For the text-containing cell, return its midpoint in [x, y] coordinate format. 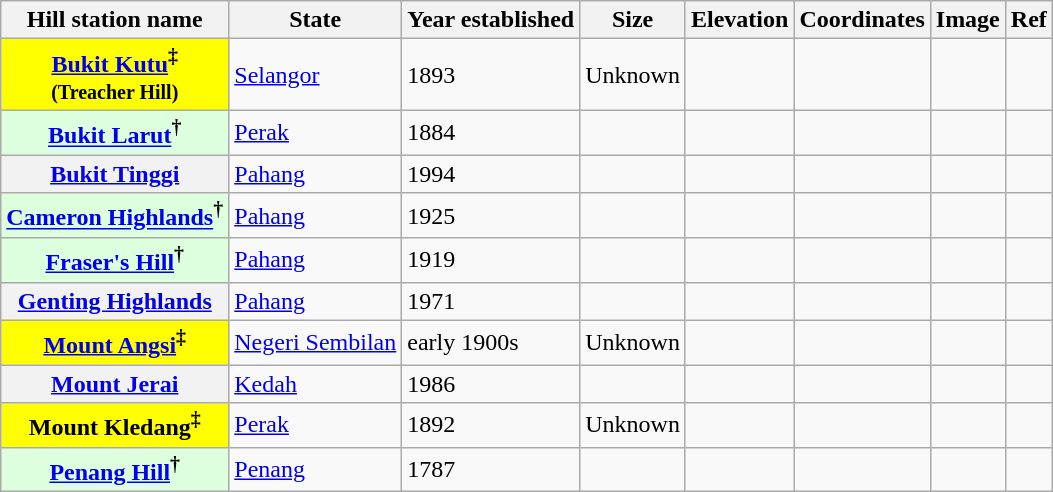
Penang Hill† [115, 470]
1919 [491, 260]
1971 [491, 301]
State [316, 20]
Genting Highlands [115, 301]
Bukit Tinggi [115, 174]
Image [968, 20]
Size [633, 20]
Bukit Kutu‡(Treacher Hill) [115, 75]
Ref [1028, 20]
1994 [491, 174]
1986 [491, 384]
Negeri Sembilan [316, 342]
Year established [491, 20]
early 1900s [491, 342]
Selangor [316, 75]
Kedah [316, 384]
Mount Jerai [115, 384]
1787 [491, 470]
Cameron Highlands† [115, 216]
1892 [491, 426]
1884 [491, 132]
Mount Kledang‡ [115, 426]
Bukit Larut† [115, 132]
Penang [316, 470]
Fraser's Hill† [115, 260]
Coordinates [862, 20]
1893 [491, 75]
Mount Angsi‡ [115, 342]
Hill station name [115, 20]
Elevation [739, 20]
1925 [491, 216]
